From the cell containing the given text, extract its center point as (x, y) coordinate. 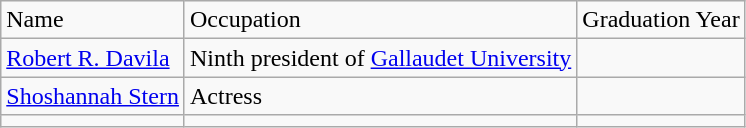
Graduation Year (661, 20)
Robert R. Davila (93, 58)
Occupation (380, 20)
Ninth president of Gallaudet University (380, 58)
Name (93, 20)
Actress (380, 96)
Shoshannah Stern (93, 96)
